Capture the cell that displays the provided text and extract its (X, Y) central coordinate. 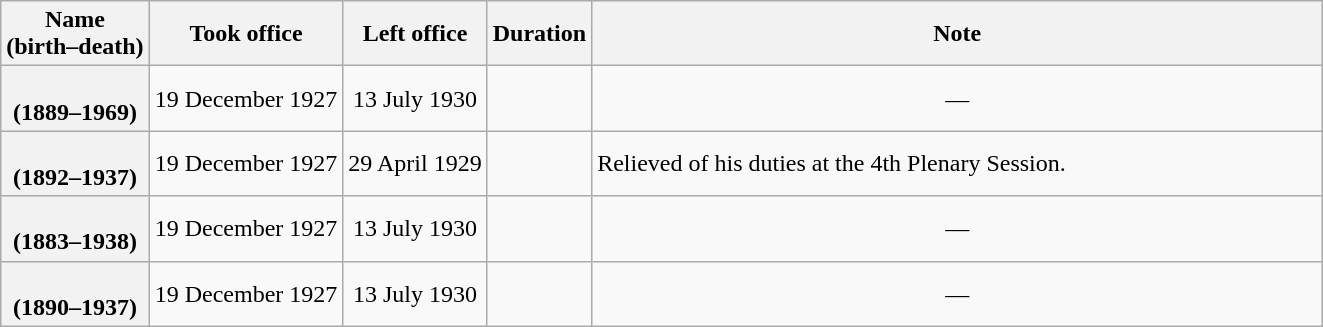
Took office (246, 34)
(1889–1969) (75, 98)
Note (958, 34)
Relieved of his duties at the 4th Plenary Session. (958, 164)
(1890–1937) (75, 294)
29 April 1929 (415, 164)
Duration (539, 34)
(1892–1937) (75, 164)
(1883–1938) (75, 228)
Left office (415, 34)
Name(birth–death) (75, 34)
